Locate the cell with the specified text and output its [X, Y] center coordinate. 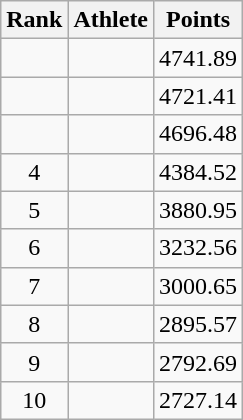
6 [34, 248]
3232.56 [198, 248]
4696.48 [198, 134]
2727.14 [198, 400]
4721.41 [198, 96]
2792.69 [198, 362]
9 [34, 362]
4 [34, 172]
Rank [34, 20]
8 [34, 324]
10 [34, 400]
Points [198, 20]
3000.65 [198, 286]
3880.95 [198, 210]
4384.52 [198, 172]
4741.89 [198, 58]
5 [34, 210]
2895.57 [198, 324]
7 [34, 286]
Athlete [111, 20]
